Detect which cell encompasses the target text, then output its (X, Y) center coordinate. 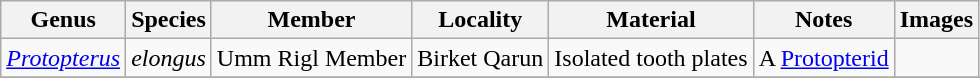
Species (169, 20)
Protopterus (64, 58)
Umm Rigl Member (311, 58)
Isolated tooth plates (651, 58)
Images (936, 20)
Notes (824, 20)
A Protopterid (824, 58)
Birket Qarun (480, 58)
Member (311, 20)
elongus (169, 58)
Genus (64, 20)
Locality (480, 20)
Material (651, 20)
